Output the [x, y] coordinate of the center of the cell containing the given text.  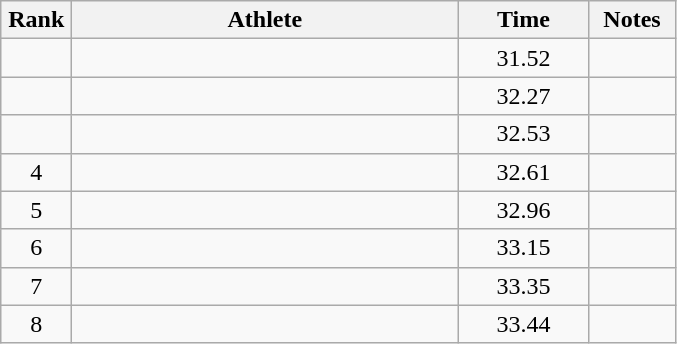
33.15 [524, 248]
Athlete [265, 20]
4 [36, 172]
32.27 [524, 96]
32.61 [524, 172]
6 [36, 248]
31.52 [524, 58]
8 [36, 324]
7 [36, 286]
33.35 [524, 286]
Notes [632, 20]
32.96 [524, 210]
Rank [36, 20]
Time [524, 20]
5 [36, 210]
32.53 [524, 134]
33.44 [524, 324]
